Output the [X, Y] coordinate of the center of the cell containing the given text.  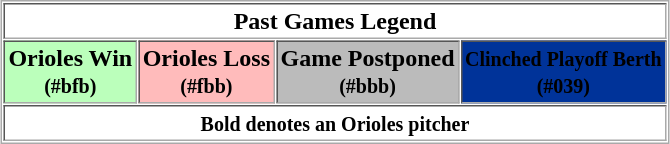
Game Postponed (#bbb) [368, 72]
Orioles Loss (#fbb) [206, 72]
Past Games Legend [335, 21]
Bold denotes an Orioles pitcher [335, 123]
Clinched Playoff Berth (#039) [564, 72]
Orioles Win (#bfb) [70, 72]
